Scan for the cell matching the given text and deliver its (X, Y) coordinate at center. 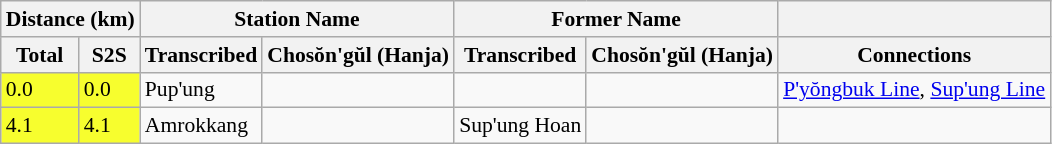
Former Name (616, 19)
Amrokkang (201, 126)
Sup'ung Hoan (520, 126)
Total (40, 55)
P'yŏngbuk Line, Sup'ung Line (914, 90)
Connections (914, 55)
Distance (km) (70, 19)
S2S (110, 55)
Pup'ung (201, 90)
Station Name (297, 19)
